Find where the given text appears and provide that cell's center as (X, Y) coordinate. 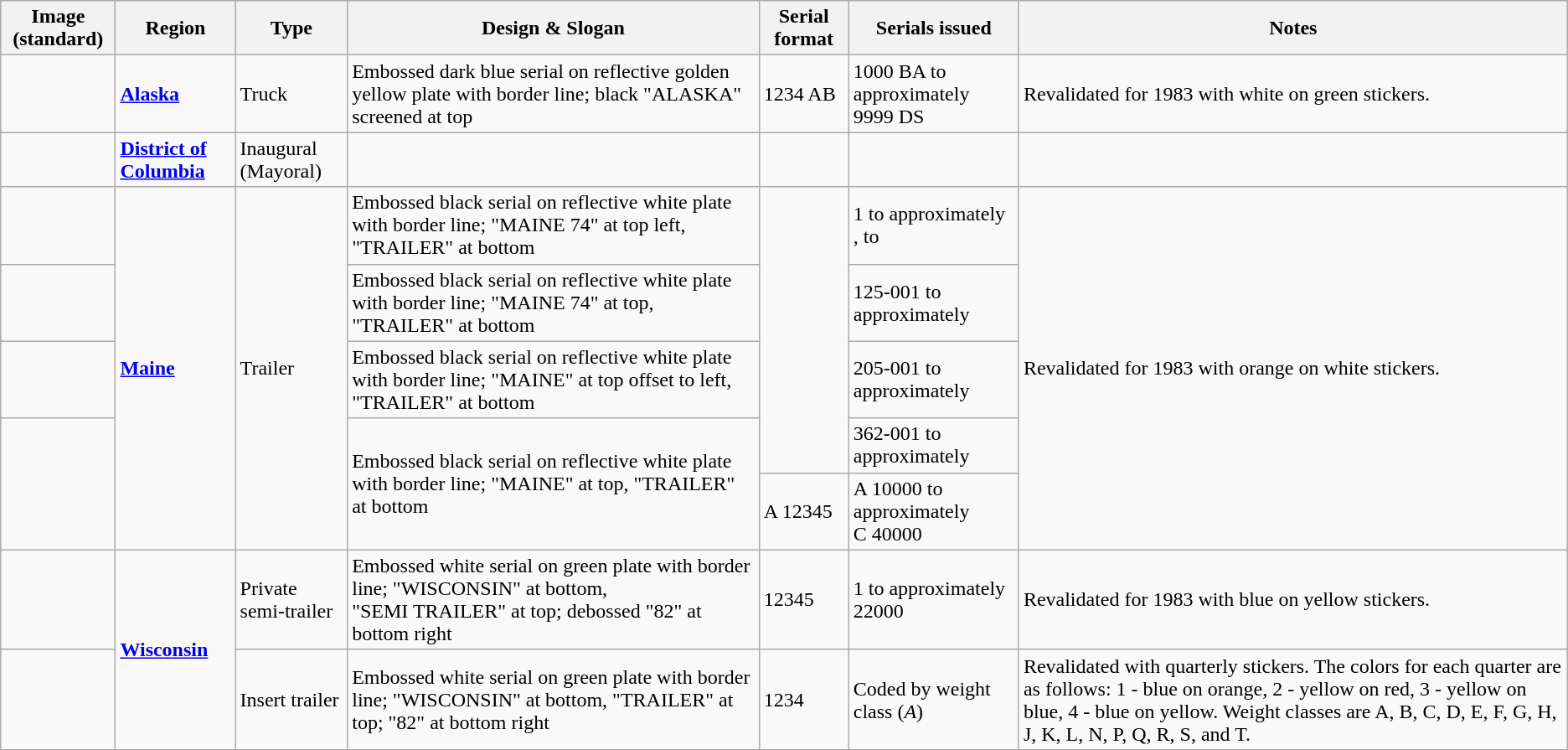
Coded by weight class (A) (933, 699)
Insert trailer (291, 699)
Type (291, 28)
Maine (176, 369)
Inaugural (Mayoral) (291, 159)
Embossed black serial on reflective white plate with border line; "MAINE" at top offset to left, "TRAILER" at bottom (553, 380)
Region (176, 28)
Revalidated for 1983 with white on green stickers. (1293, 94)
District of Columbia (176, 159)
Embossed white serial on green plate with border line; "WISCONSIN" at bottom, "TRAILER" at top; "82" at bottom right (553, 699)
1234 (804, 699)
1 to approximately , to (933, 225)
Image (standard) (59, 28)
Wisconsin (176, 649)
Revalidated for 1983 with blue on yellow stickers. (1293, 600)
362-001 to approximately (933, 446)
Embossed white serial on green plate with border line; "WISCONSIN" at bottom, "SEMI TRAILER" at top; debossed "82" at bottom right (553, 600)
Embossed dark blue serial on reflective golden yellow plate with border line; black "ALASKA" screened at top (553, 94)
12345 (804, 600)
Trailer (291, 369)
Design & Slogan (553, 28)
Truck (291, 94)
Private semi-trailer (291, 600)
1000 BA to approximately 9999 DS (933, 94)
A 10000 to approximately C 40000 (933, 511)
Notes (1293, 28)
1234 AB (804, 94)
Alaska (176, 94)
A 12345 (804, 511)
125-001 to approximately (933, 303)
Embossed black serial on reflective white plate with border line; "MAINE" at top, "TRAILER" at bottom (553, 484)
Serial format (804, 28)
Embossed black serial on reflective white plate with border line; "MAINE 74" at top left, "TRAILER" at bottom (553, 225)
Revalidated for 1983 with orange on white stickers. (1293, 369)
205-001 to approximately (933, 380)
Embossed black serial on reflective white plate with border line; "MAINE 74" at top, "TRAILER" at bottom (553, 303)
Serials issued (933, 28)
1 to approximately 22000 (933, 600)
